Identify which cell holds the provided text, then report its [X, Y] central coordinate. 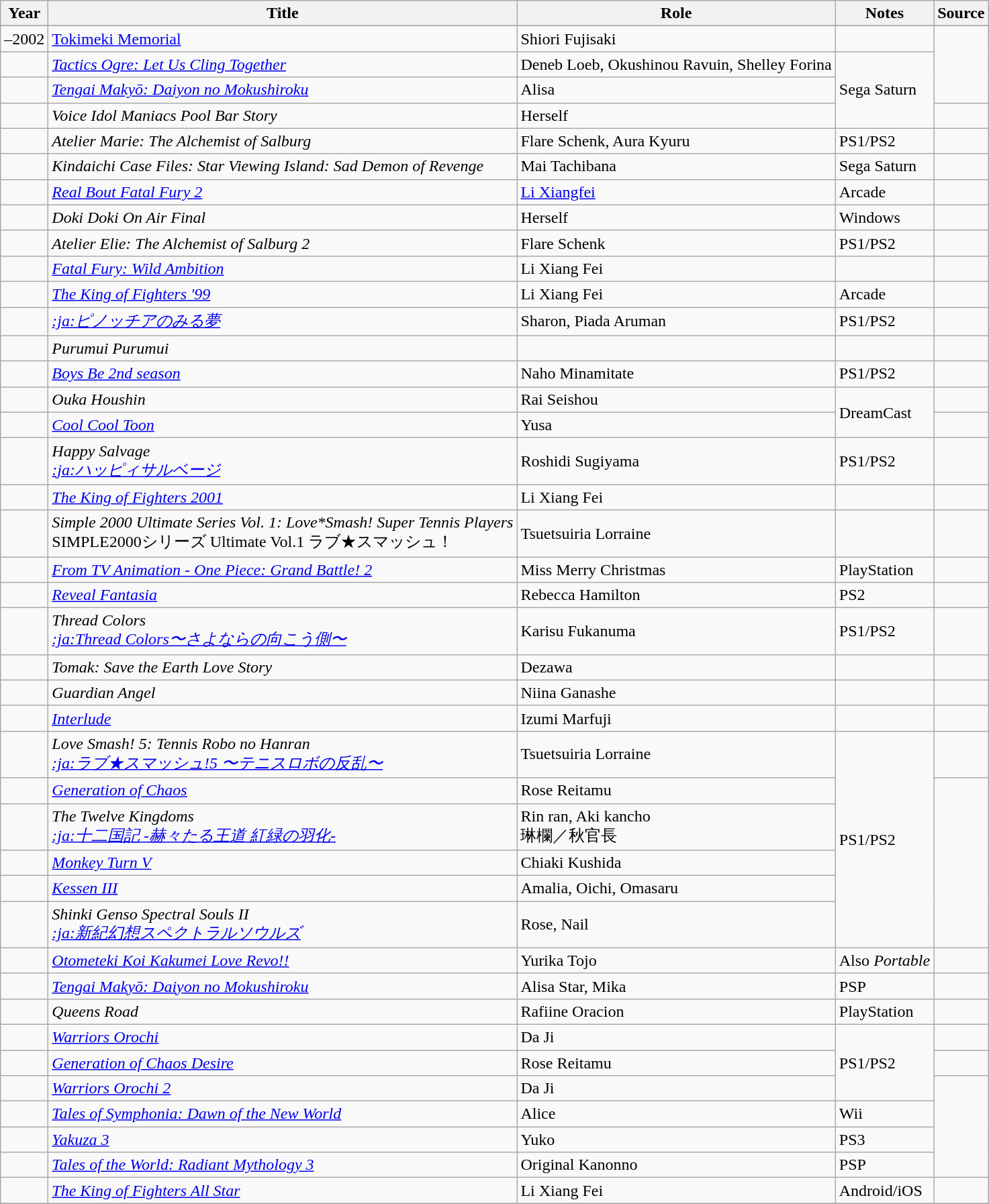
Notes [884, 13]
PS3 [884, 1140]
Sharon, Piada Aruman [676, 322]
:ja:ピノッチアのみる夢 [283, 322]
Generation of Chaos [283, 791]
Tomak: Save the Earth Love Story [283, 667]
Fatal Fury: Wild Ambition [283, 268]
PS2 [884, 595]
Also Portable [884, 960]
–2002 [24, 39]
Real Bout Fatal Fury 2 [283, 192]
The King of Fighters All Star [283, 1191]
Yusa [676, 425]
Niina Ganashe [676, 693]
Source [961, 13]
Flare Schenk [676, 243]
Happy Salvage:ja:ハッピィサルベージ [283, 461]
Voice Idol Maniacs Pool Bar Story [283, 115]
Mai Tachibana [676, 166]
Rose, Nail [676, 925]
Tactics Ogre: Let Us Cling Together [283, 64]
Otometeki Koi Kakumei Love Revo!! [283, 960]
Alisa [676, 90]
Monkey Turn V [283, 863]
From TV Animation - One Piece: Grand Battle! 2 [283, 570]
Year [24, 13]
Yurika Tojo [676, 960]
The King of Fighters '99 [283, 294]
Li Xiangfei [676, 192]
Dezawa [676, 667]
Deneb Loeb, Okushinou Ravuin, Shelley Forina [676, 64]
Rafiine Oracion [676, 1011]
Rebecca Hamilton [676, 595]
DreamCast [884, 412]
Role [676, 13]
Simple 2000 Ultimate Series Vol. 1: Love*Smash! Super Tennis PlayersSIMPLE2000シリーズ Ultimate Vol.1 ラブ★スマッシュ！ [283, 534]
Thread Colors:ja:Thread Colors〜さよならの向こう側〜 [283, 632]
Reveal Fantasia [283, 595]
Interlude [283, 718]
Alice [676, 1114]
Doki Doki On Air Final [283, 217]
Queens Road [283, 1011]
Kindaichi Case Files: Star Viewing Island: Sad Demon of Revenge [283, 166]
Atelier Elie: The Alchemist of Salburg 2 [283, 243]
Miss Merry Christmas [676, 570]
The King of Fighters 2001 [283, 497]
Naho Minamitate [676, 374]
Shinki Genso Spectral Souls II:ja:新紀幻想スペクトラルソウルズ [283, 925]
Tales of the World: Radiant Mythology 3 [283, 1165]
Alisa Star, Mika [676, 986]
Warriors Orochi [283, 1037]
Cool Cool Toon [283, 425]
Windows [884, 217]
Kessen III [283, 889]
Atelier Marie: The Alchemist of Salburg [283, 141]
Warriors Orochi 2 [283, 1089]
Android/iOS [884, 1191]
Title [283, 13]
Original Kanonno [676, 1165]
Amalia, Oichi, Omasaru [676, 889]
The Twelve Kingdoms:ja:十二国記 -赫々たる王道 紅緑の羽化- [283, 827]
Tales of Symphonia: Dawn of the New World [283, 1114]
Boys Be 2nd season [283, 374]
Guardian Angel [283, 693]
Ouka Houshin [283, 399]
Tokimeki Memorial [283, 39]
Love Smash! 5: Tennis Robo no Hanran:ja:ラブ★スマッシュ!5 〜テニスロボの反乱〜 [283, 754]
Roshidi Sugiyama [676, 461]
Flare Schenk, Aura Kyuru [676, 141]
Wii [884, 1114]
Chiaki Kushida [676, 863]
Yuko [676, 1140]
Karisu Fukanuma [676, 632]
Rai Seishou [676, 399]
Rin ran, Aki kancho琳欄／秋官長 [676, 827]
Purumui Purumui [283, 348]
Yakuza 3 [283, 1140]
Izumi Marfuji [676, 718]
Shiori Fujisaki [676, 39]
Generation of Chaos Desire [283, 1062]
